Locate the cell with the specified text and output its [x, y] center coordinate. 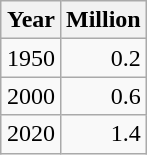
2020 [30, 134]
0.6 [104, 96]
Year [30, 20]
2000 [30, 96]
0.2 [104, 58]
Million [104, 20]
1.4 [104, 134]
1950 [30, 58]
